Extract the [X, Y] coordinate from the center of the cell holding the provided text.  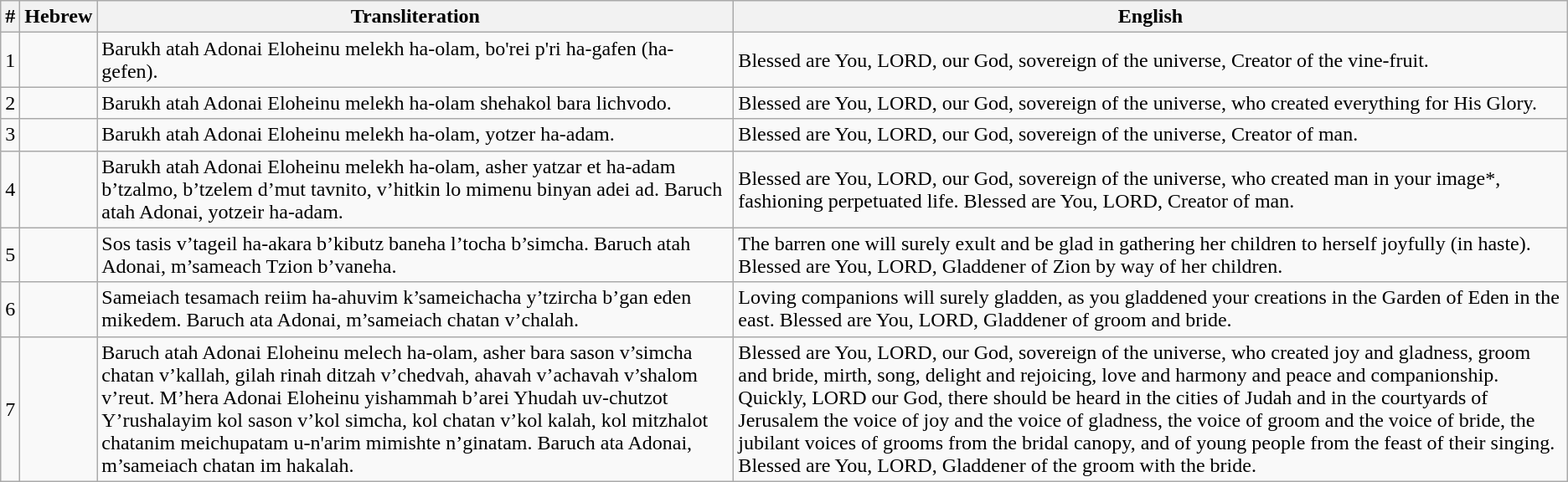
3 [10, 135]
Sos tasis v’tageil ha-akara b’kibutz baneha l’tocha b’simcha. Baruch atah Adonai, m’sameach Tzion b’vaneha. [415, 254]
English [1151, 17]
Barukh atah Adonai Eloheinu melekh ha‑olam shehakol bara lichvodo. [415, 103]
1 [10, 60]
Transliteration [415, 17]
Blessed are You, LORD, our God, sovereign of the universe, who created everything for His Glory. [1151, 103]
Blessed are You, LORD, our God, sovereign of the universe, Creator of the vine-fruit. [1151, 60]
Sameiach tesamach reiim ha-ahuvim k’sameichacha y’tzircha b’gan eden mikedem. Baruch ata Adonai, m’sameiach chatan v’chalah. [415, 310]
Hebrew [59, 17]
Blessed are You, LORD, our God, sovereign of the universe, Creator of man. [1151, 135]
5 [10, 254]
Barukh atah Adonai Eloheinu melekh ha‑olam, yotzer ha-adam. [415, 135]
# [10, 17]
6 [10, 310]
2 [10, 103]
4 [10, 189]
7 [10, 408]
Barukh atah Adonai Eloheinu melekh ha‑olam, bo'rei p'ri ha-gafen (ha-gefen). [415, 60]
